Output the [x, y] coordinate of the center of the cell containing the given text.  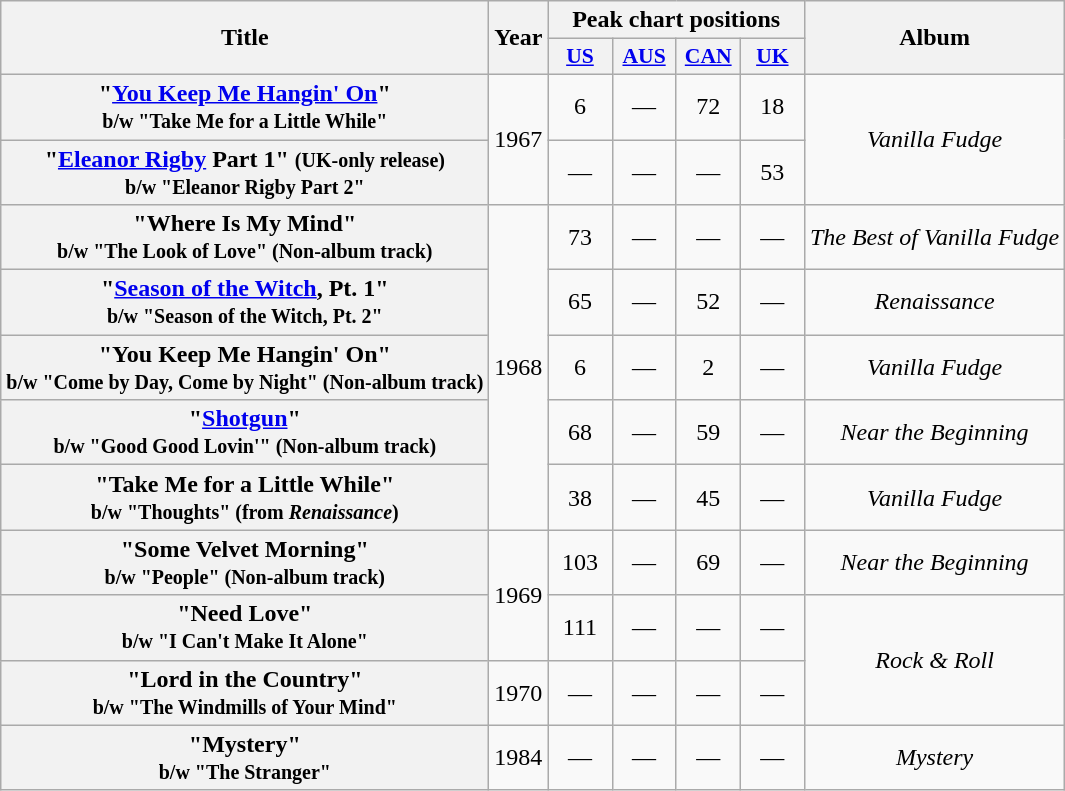
Renaissance [934, 302]
Album [934, 38]
38 [580, 498]
1984 [518, 758]
"You Keep Me Hangin' On"b/w "Take Me for a Little While" [245, 106]
65 [580, 302]
18 [772, 106]
2 [708, 368]
"Mystery"b/w "The Stranger" [245, 758]
Peak chart positions [676, 20]
69 [708, 562]
AUS [644, 57]
53 [772, 172]
"Season of the Witch, Pt. 1"b/w "Season of the Witch, Pt. 2" [245, 302]
73 [580, 238]
111 [580, 628]
52 [708, 302]
1967 [518, 139]
"Need Love"b/w "I Can't Make It Alone" [245, 628]
45 [708, 498]
CAN [708, 57]
Rock & Roll [934, 660]
"Where Is My Mind"b/w "The Look of Love" (Non-album track) [245, 238]
1969 [518, 595]
1970 [518, 692]
Year [518, 38]
Title [245, 38]
Mystery [934, 758]
68 [580, 432]
"You Keep Me Hangin' On"b/w "Come by Day, Come by Night" (Non-album track) [245, 368]
The Best of Vanilla Fudge [934, 238]
"Take Me for a Little While"b/w "Thoughts" (from Renaissance) [245, 498]
59 [708, 432]
"Eleanor Rigby Part 1" (UK-only release)b/w "Eleanor Rigby Part 2" [245, 172]
103 [580, 562]
1968 [518, 368]
"Lord in the Country"b/w "The Windmills of Your Mind" [245, 692]
UK [772, 57]
"Some Velvet Morning"b/w "People" (Non-album track) [245, 562]
72 [708, 106]
US [580, 57]
"Shotgun" b/w "Good Good Lovin'" (Non-album track) [245, 432]
